Detect which cell encompasses the target text, then output its [X, Y] center coordinate. 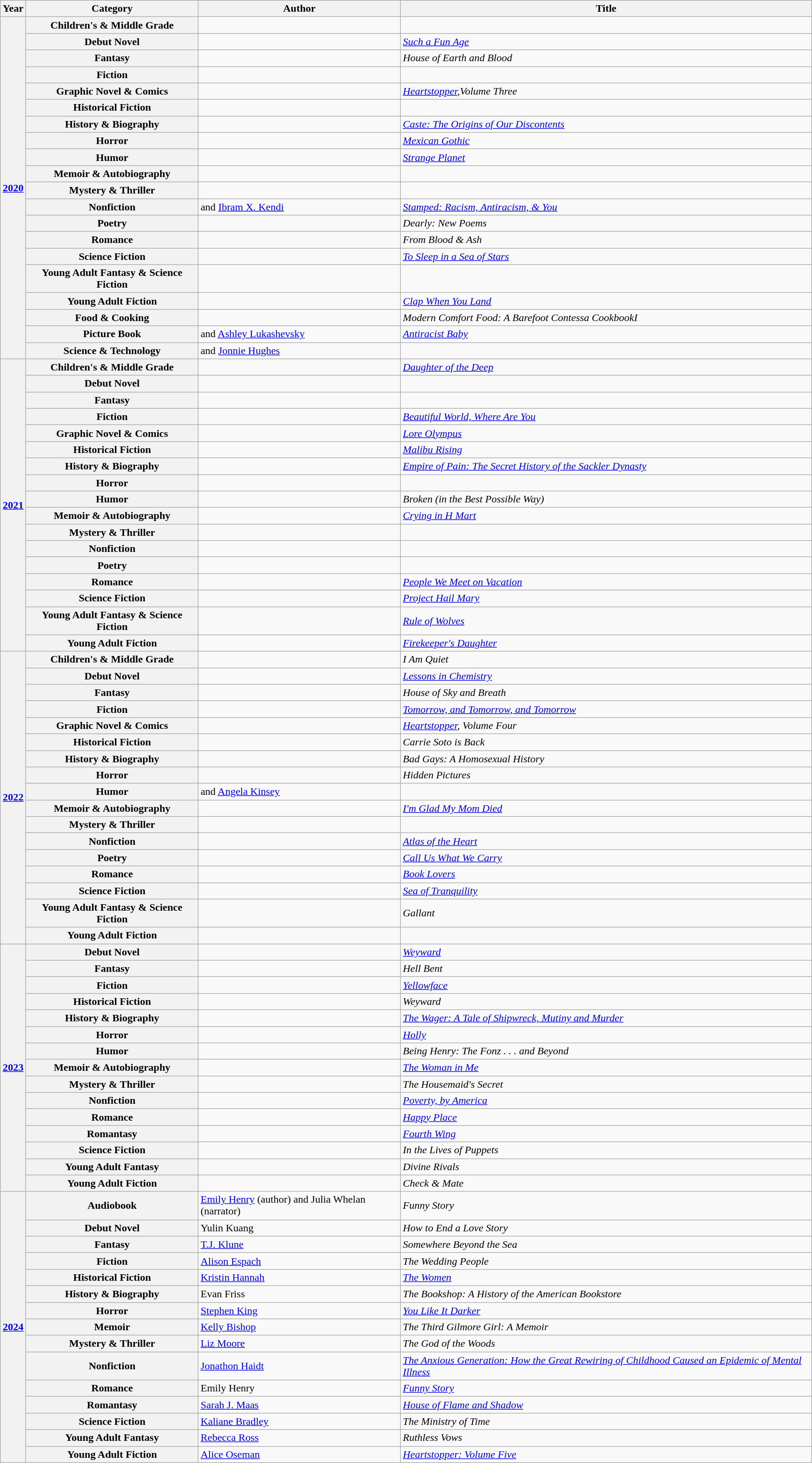
Kaliane Bradley [299, 1421]
Caste: The Origins of Our Discontents [606, 124]
Memoir [112, 1327]
Firekeeper's Daughter [606, 643]
Rebecca Ross [299, 1438]
The Women [606, 1277]
Poverty, by America [606, 1101]
Picture Book [112, 334]
Malibu Rising [606, 449]
House of Sky and Breath [606, 692]
Beautiful World, Where Are You [606, 417]
Kelly Bishop [299, 1327]
Author [299, 9]
Heartstopper,Volume Three [606, 91]
Heartstopper, Volume Four [606, 725]
Liz Moore [299, 1344]
The Bookshop: A History of the American Bookstore [606, 1294]
Heartstopper: Volume Five [606, 1454]
Hidden Pictures [606, 775]
Book Lovers [606, 874]
From Blood & Ash [606, 240]
Emily Henry (author) and Julia Whelan (narrator) [299, 1205]
Alice Oseman [299, 1454]
The Housemaid's Secret [606, 1084]
House of Earth and Blood [606, 58]
Antiracist Baby [606, 334]
Somewhere Beyond the Sea [606, 1244]
and Angela Kinsey [299, 792]
How to End a Love Story [606, 1228]
The Third Gilmore Girl: A Memoir [606, 1327]
Kristin Hannah [299, 1277]
Carrie Soto is Back [606, 742]
I'm Glad My Mom Died [606, 808]
Broken (in the Best Possible Way) [606, 499]
Bad Gays: A Homosexual History [606, 759]
Rule of Wolves [606, 620]
Atlas of the Heart [606, 841]
and Ibram X. Kendi [299, 207]
Title [606, 9]
Fourth Wing [606, 1134]
The Ministry of Time [606, 1421]
2023 [13, 1067]
Stamped: Racism, Antiracism, & You [606, 207]
Modern Comfort Food: A Barefoot Contessa CookbookI [606, 318]
You Like It Darker [606, 1311]
Ruthless Vows [606, 1438]
Project Hail Mary [606, 598]
2024 [13, 1327]
The God of the Woods [606, 1344]
Category [112, 9]
2022 [13, 797]
Check & Mate [606, 1183]
Holly [606, 1035]
Evan Friss [299, 1294]
Hell Bent [606, 968]
Yulin Kuang [299, 1228]
T.J. Klune [299, 1244]
Year [13, 9]
Clap When You Land [606, 301]
In the Lives of Puppets [606, 1150]
The Woman in Me [606, 1068]
Audiobook [112, 1205]
Tomorrow, and Tomorrow, and Tomorrow [606, 709]
House of Flame and Shadow [606, 1405]
Such a Fun Age [606, 42]
2021 [13, 505]
Sarah J. Maas [299, 1405]
The Wedding People [606, 1261]
and Jonnie Hughes [299, 351]
Call Us What We Carry [606, 858]
Dearly: New Poems [606, 223]
Being Henry: The Fonz . . . and Beyond [606, 1051]
Happy Place [606, 1117]
Lore Olympus [606, 433]
Emily Henry [299, 1388]
and Ashley Lukashevsky [299, 334]
Mexican Gothic [606, 141]
Sea of Tranquility [606, 891]
The Wager: A Tale of Shipwreck, Mutiny and Murder [606, 1018]
Yellowface [606, 985]
People We Meet on Vacation [606, 582]
Stephen King [299, 1311]
Divine Rivals [606, 1167]
Crying in H Mart [606, 516]
The Anxious Generation: How the Great Rewiring of Childhood Caused an Epidemic of Mental Illness [606, 1366]
Strange Planet [606, 157]
Science & Technology [112, 351]
Alison Espach [299, 1261]
To Sleep in a Sea of Stars [606, 256]
Empire of Pain: The Secret History of the Sackler Dynasty [606, 466]
Daughter of the Deep [606, 367]
2020 [13, 188]
I Am Quiet [606, 659]
Jonathon Haidt [299, 1366]
Food & Cooking [112, 318]
Lessons in Chemistry [606, 676]
Gallant [606, 913]
